Find where the given text appears and provide that cell's center as [X, Y] coordinate. 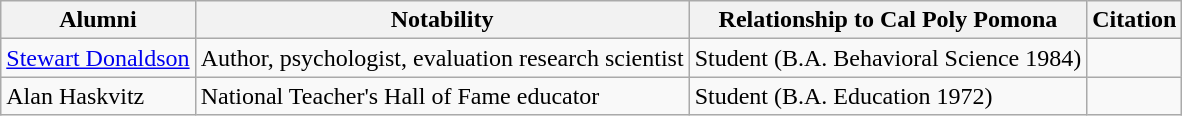
Relationship to Cal Poly Pomona [888, 20]
Author, psychologist, evaluation research scientist [442, 58]
Citation [1134, 20]
Student (B.A. Behavioral Science 1984) [888, 58]
Notability [442, 20]
Alumni [98, 20]
Stewart Donaldson [98, 58]
National Teacher's Hall of Fame educator [442, 96]
Student (B.A. Education 1972) [888, 96]
Alan Haskvitz [98, 96]
